For the text-containing cell, return its midpoint in [X, Y] coordinate format. 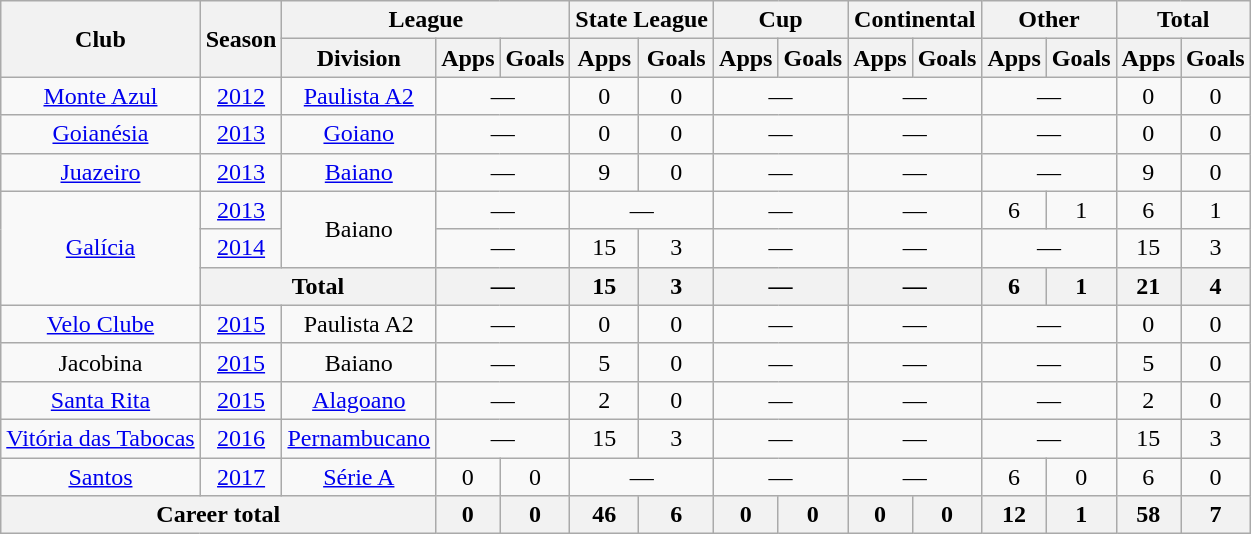
Season [241, 39]
Alagoano [359, 400]
58 [1148, 515]
Goiano [359, 134]
Club [100, 39]
Jacobina [100, 362]
21 [1148, 286]
Galícia [100, 248]
Other [1049, 20]
League [426, 20]
Santa Rita [100, 400]
46 [604, 515]
Monte Azul [100, 96]
2017 [241, 477]
7 [1215, 515]
State League [642, 20]
Pernambucano [359, 438]
Vitória das Tabocas [100, 438]
Career total [218, 515]
Velo Clube [100, 324]
2014 [241, 248]
Juazeiro [100, 172]
Continental [915, 20]
Cup [781, 20]
Santos [100, 477]
Division [359, 58]
2012 [241, 96]
2016 [241, 438]
Série A [359, 477]
12 [1014, 515]
Goianésia [100, 134]
4 [1215, 286]
